Return (x, y) of the center of cell containing provided text 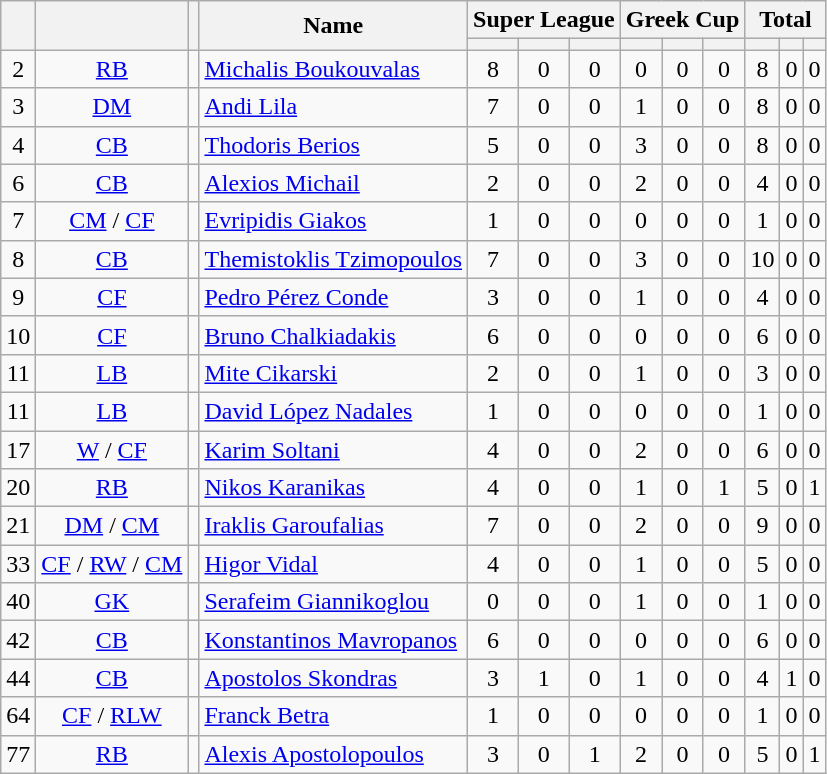
Name (334, 26)
Karim Soltani (334, 449)
W / CF (112, 449)
Franck Betra (334, 716)
CF / RW / CM (112, 564)
Andi Lila (334, 107)
Alexios Michail (334, 183)
Apostolos Skondras (334, 678)
21 (18, 526)
Michalis Boukouvalas (334, 69)
Iraklis Garoufalias (334, 526)
Mite Cikarski (334, 373)
Alexis Apostolopoulos (334, 754)
DM (112, 107)
Themistoklis Tzimopoulos (334, 259)
Pedro Pérez Conde (334, 297)
Super League (544, 20)
Nikos Karanikas (334, 488)
CF / RLW (112, 716)
17 (18, 449)
42 (18, 640)
77 (18, 754)
Konstantinos Mavropanos (334, 640)
CM / CF (112, 221)
GK (112, 602)
33 (18, 564)
DM / CM (112, 526)
44 (18, 678)
20 (18, 488)
Bruno Chalkiadakis (334, 335)
40 (18, 602)
Thodoris Berios (334, 145)
Total (786, 20)
Greek Cup (682, 20)
Higor Vidal (334, 564)
David López Nadales (334, 411)
64 (18, 716)
Serafeim Giannikoglou (334, 602)
Evripidis Giakos (334, 221)
